Output the (X, Y) coordinate of the center of the cell containing the given text.  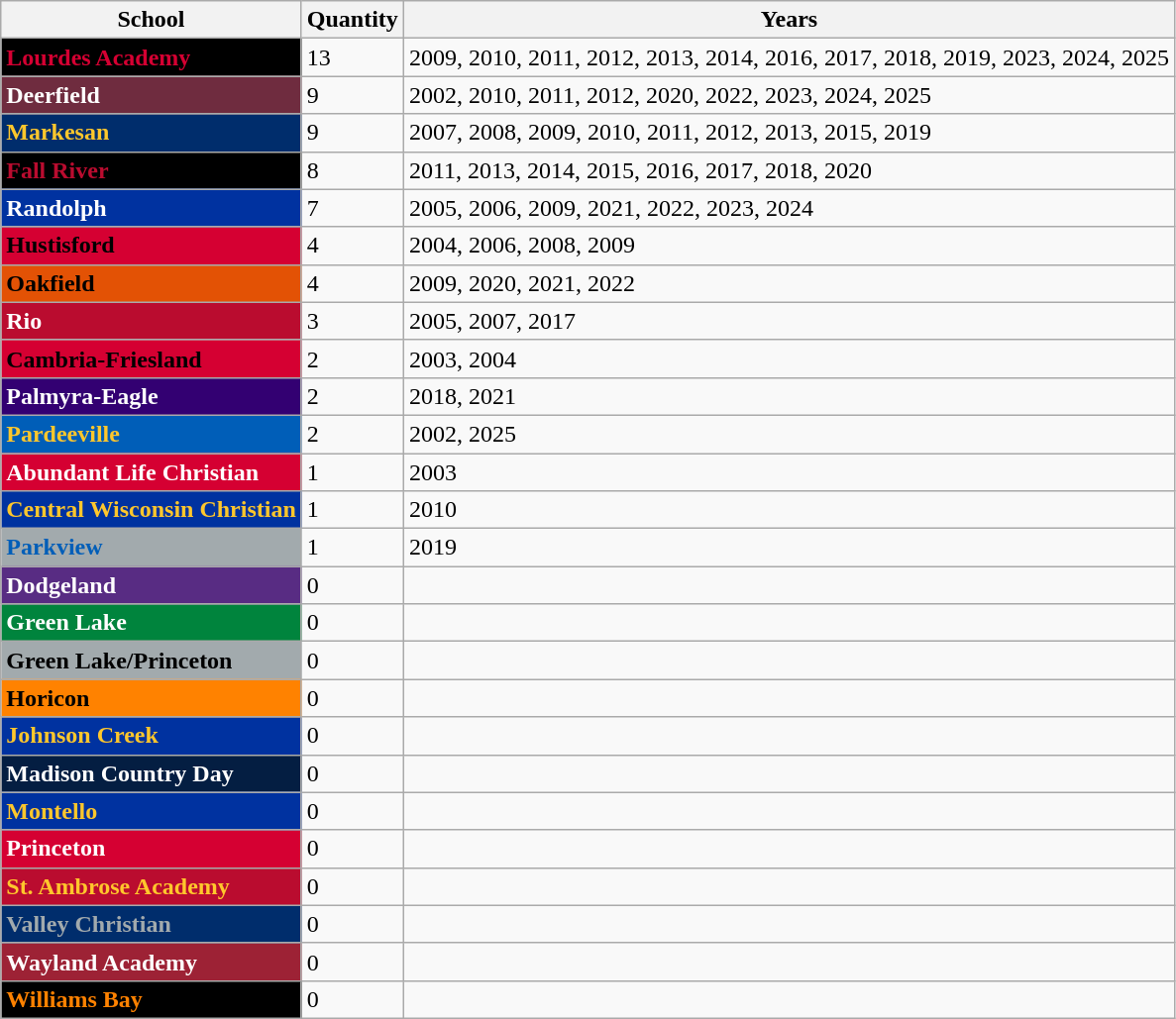
Deerfield (152, 95)
7 (353, 208)
8 (353, 170)
2005, 2007, 2017 (789, 321)
2003 (789, 472)
Cambria-Friesland (152, 358)
Quantity (353, 20)
2002, 2025 (789, 434)
Rio (152, 321)
Years (789, 20)
2009, 2020, 2021, 2022 (789, 283)
2003, 2004 (789, 358)
Randolph (152, 208)
Valley Christian (152, 924)
2002, 2010, 2011, 2012, 2020, 2022, 2023, 2024, 2025 (789, 95)
Lourdes Academy (152, 57)
2011, 2013, 2014, 2015, 2016, 2017, 2018, 2020 (789, 170)
Hustisford (152, 246)
2009, 2010, 2011, 2012, 2013, 2014, 2016, 2017, 2018, 2019, 2023, 2024, 2025 (789, 57)
2018, 2021 (789, 396)
Oakfield (152, 283)
Johnson Creek (152, 736)
Princeton (152, 849)
Horicon (152, 698)
Palmyra-Eagle (152, 396)
Williams Bay (152, 999)
St. Ambrose Academy (152, 886)
13 (353, 57)
2004, 2006, 2008, 2009 (789, 246)
Green Lake (152, 623)
2019 (789, 548)
Fall River (152, 170)
Green Lake/Princeton (152, 661)
Parkview (152, 548)
Pardeeville (152, 434)
Madison Country Day (152, 773)
Markesan (152, 133)
3 (353, 321)
Wayland Academy (152, 962)
School (152, 20)
2005, 2006, 2009, 2021, 2022, 2023, 2024 (789, 208)
2010 (789, 510)
Central Wisconsin Christian (152, 510)
2007, 2008, 2009, 2010, 2011, 2012, 2013, 2015, 2019 (789, 133)
Dodgeland (152, 585)
Abundant Life Christian (152, 472)
Montello (152, 811)
